Identify which cell holds the provided text, then report its [X, Y] central coordinate. 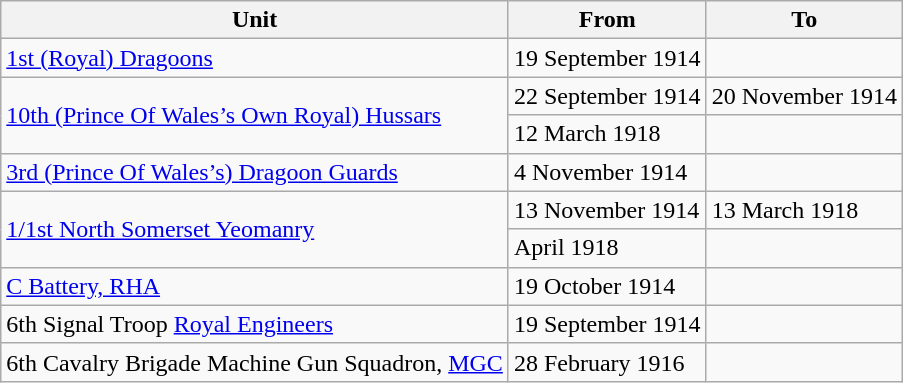
April 1918 [607, 248]
4 November 1914 [607, 172]
To [804, 20]
3rd (Prince Of Wales’s) Dragoon Guards [255, 172]
From [607, 20]
13 November 1914 [607, 210]
10th (Prince Of Wales’s Own Royal) Hussars [255, 115]
12 March 1918 [607, 134]
1/1st North Somerset Yeomanry [255, 229]
28 February 1916 [607, 362]
6th Cavalry Brigade Machine Gun Squadron, MGC [255, 362]
Unit [255, 20]
20 November 1914 [804, 96]
6th Signal Troop Royal Engineers [255, 324]
1st (Royal) Dragoons [255, 58]
13 March 1918 [804, 210]
22 September 1914 [607, 96]
C Battery, RHA [255, 286]
19 October 1914 [607, 286]
